Return [x, y] of the center of cell containing provided text 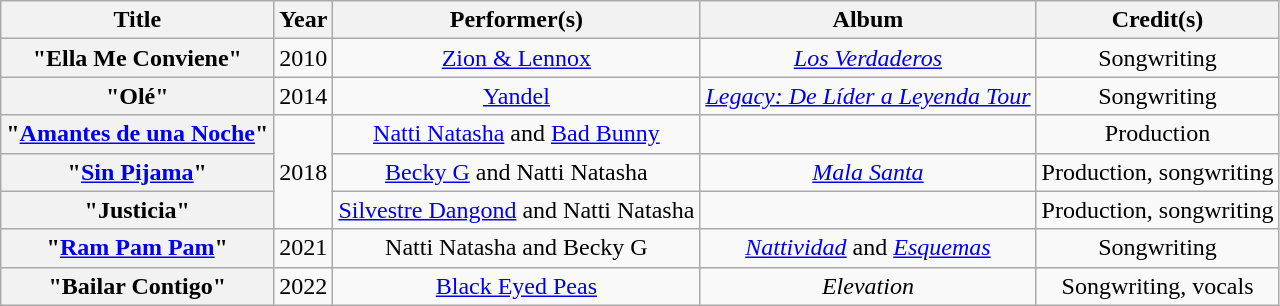
Elevation [868, 286]
"Ram Pam Pam" [138, 248]
Becky G and Natti Natasha [516, 172]
Performer(s) [516, 20]
2021 [304, 248]
2018 [304, 172]
Natti Natasha and Becky G [516, 248]
Mala Santa [868, 172]
"Justicia" [138, 210]
"Sin Pijama" [138, 172]
Black Eyed Peas [516, 286]
2010 [304, 58]
Silvestre Dangond and Natti Natasha [516, 210]
Los Verdaderos [868, 58]
Credit(s) [1158, 20]
2022 [304, 286]
"Olé" [138, 96]
Yandel [516, 96]
Songwriting, vocals [1158, 286]
"Amantes de una Noche" [138, 134]
Album [868, 20]
Zion & Lennox [516, 58]
Legacy: De Líder a Leyenda Tour [868, 96]
Title [138, 20]
Year [304, 20]
Production [1158, 134]
2014 [304, 96]
"Ella Me Conviene" [138, 58]
Nattividad and Esquemas [868, 248]
Natti Natasha and Bad Bunny [516, 134]
"Bailar Contigo" [138, 286]
